For the text-containing cell, return its midpoint in [X, Y] coordinate format. 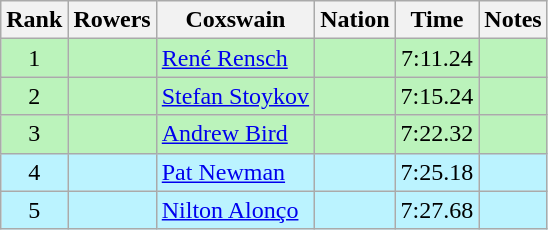
Andrew Bird [235, 134]
4 [34, 172]
2 [34, 96]
Stefan Stoykov [235, 96]
Rowers [112, 20]
Nilton Alonço [235, 210]
3 [34, 134]
7:11.24 [437, 58]
Pat Newman [235, 172]
7:25.18 [437, 172]
Notes [513, 20]
Nation [355, 20]
7:22.32 [437, 134]
7:15.24 [437, 96]
1 [34, 58]
René Rensch [235, 58]
Rank [34, 20]
Coxswain [235, 20]
5 [34, 210]
7:27.68 [437, 210]
Time [437, 20]
